Find where the given text appears and provide that cell's center as (X, Y) coordinate. 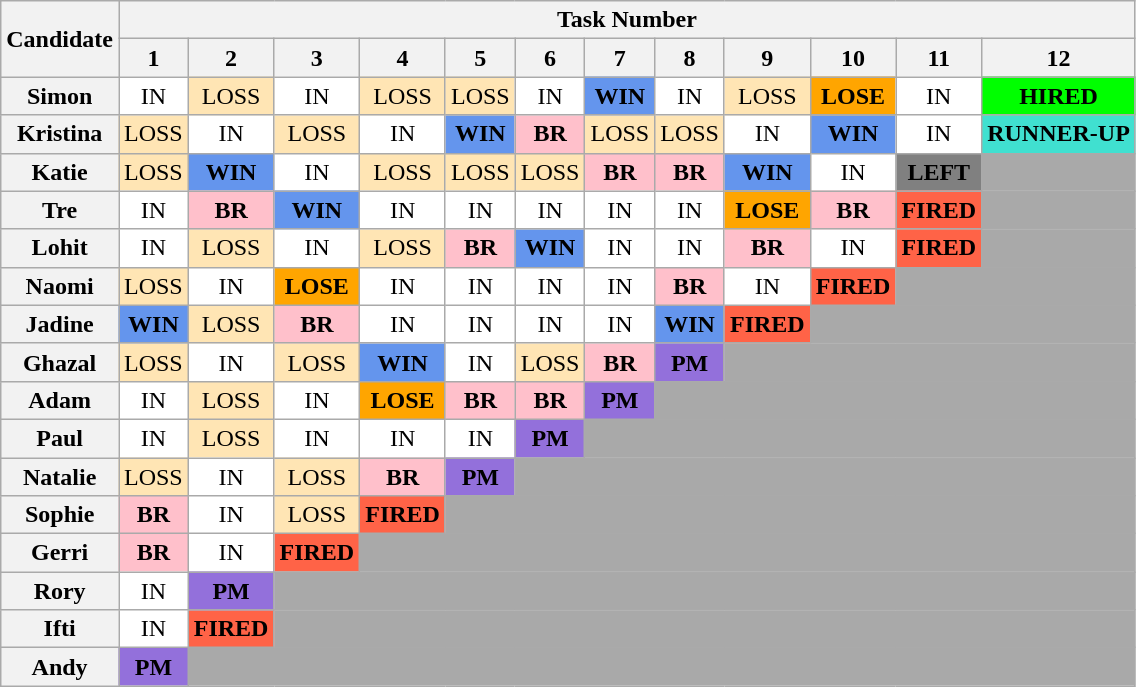
Jadine (60, 324)
Paul (60, 438)
10 (853, 58)
Sophie (60, 515)
8 (690, 58)
Gerri (60, 553)
HIRED (1059, 96)
Naomi (60, 286)
Lohit (60, 248)
Tre (60, 210)
4 (403, 58)
Candidate (60, 39)
1 (153, 58)
7 (620, 58)
LEFT (939, 172)
Natalie (60, 477)
5 (480, 58)
Andy (60, 667)
Adam (60, 400)
9 (767, 58)
Simon (60, 96)
Kristina (60, 134)
RUNNER-UP (1059, 134)
12 (1059, 58)
3 (317, 58)
Task Number (626, 20)
2 (231, 58)
11 (939, 58)
Ghazal (60, 362)
Katie (60, 172)
Rory (60, 591)
6 (550, 58)
Ifti (60, 629)
